Search for the cell housing the specified text and yield its (X, Y) center coordinate. 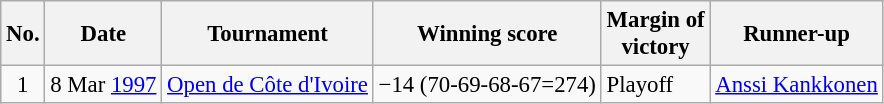
Anssi Kankkonen (796, 85)
Playoff (656, 85)
8 Mar 1997 (104, 85)
No. (23, 34)
Open de Côte d'Ivoire (268, 85)
−14 (70-69-68-67=274) (487, 85)
Tournament (268, 34)
Date (104, 34)
Margin ofvictory (656, 34)
Runner-up (796, 34)
Winning score (487, 34)
1 (23, 85)
